Provide the [X, Y] coordinate of the cell's center where the given text is located.  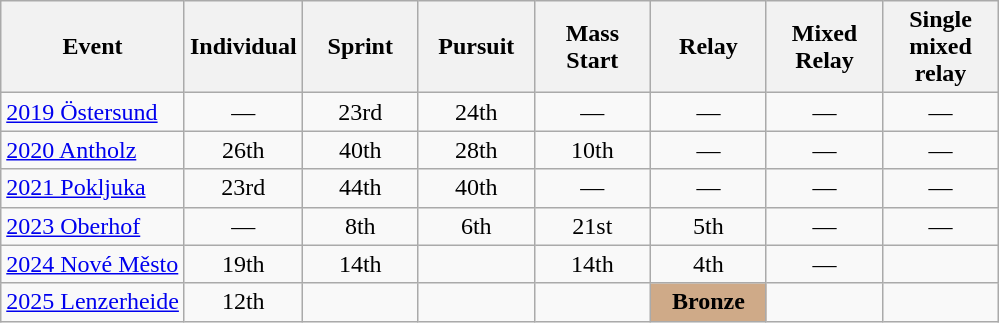
12th [243, 302]
Individual [243, 47]
Mixed Relay [824, 47]
2019 Östersund [93, 112]
Event [93, 47]
Sprint [360, 47]
2023 Oberhof [93, 226]
2024 Nové Město [93, 264]
Single mixed relay [941, 47]
24th [476, 112]
2021 Pokljuka [93, 188]
21st [592, 226]
26th [243, 150]
28th [476, 150]
Mass Start [592, 47]
Bronze [708, 302]
5th [708, 226]
2020 Antholz [93, 150]
8th [360, 226]
44th [360, 188]
2025 Lenzerheide [93, 302]
Pursuit [476, 47]
Relay [708, 47]
19th [243, 264]
6th [476, 226]
4th [708, 264]
10th [592, 150]
